Search for the cell housing the specified text and yield its [x, y] center coordinate. 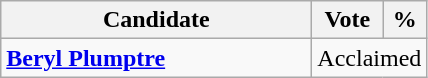
Beryl Plumptre [156, 58]
Acclaimed [370, 58]
Candidate [156, 20]
Vote [348, 20]
% [405, 20]
